Output the [X, Y] coordinate of the center of the cell containing the given text.  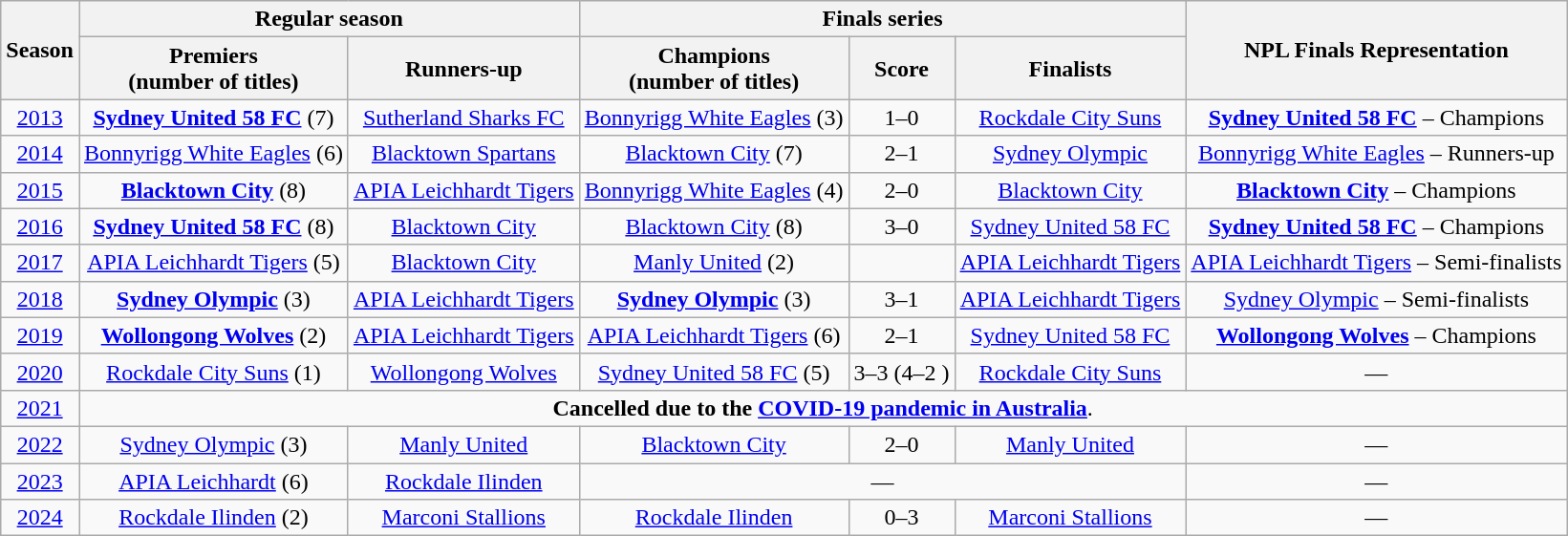
2018 [40, 299]
Premiers (number of titles) [213, 69]
2019 [40, 335]
Cancelled due to the COVID-19 pandemic in Australia. [822, 408]
Blacktown City – Champions [1376, 190]
2021 [40, 408]
Bonnyrigg White Eagles (4) [714, 190]
Sydney Olympic – Semi-finalists [1376, 299]
Regular season [329, 19]
Sydney United 58 FC (8) [213, 226]
2017 [40, 263]
3–0 [902, 226]
Finals series [883, 19]
3–3 (4–2 ) [902, 372]
APIA Leichhardt (6) [213, 481]
Runners-up [463, 69]
2016 [40, 226]
APIA Leichhardt Tigers (6) [714, 335]
Bonnyrigg White Eagles – Runners-up [1376, 154]
Sydney Olympic [1070, 154]
3–1 [902, 299]
Blacktown Spartans [463, 154]
2020 [40, 372]
Season [40, 50]
Blacktown City (7) [714, 154]
Sutherland Sharks FC [463, 118]
NPL Finals Representation [1376, 50]
Champions (number of titles) [714, 69]
Rockdale City Suns (1) [213, 372]
Wollongong Wolves – Champions [1376, 335]
2013 [40, 118]
Manly United (2) [714, 263]
Bonnyrigg White Eagles (6) [213, 154]
Wollongong Wolves (2) [213, 335]
1–0 [902, 118]
2022 [40, 444]
Score [902, 69]
APIA Leichhardt Tigers – Semi-finalists [1376, 263]
2015 [40, 190]
Finalists [1070, 69]
2024 [40, 518]
APIA Leichhardt Tigers (5) [213, 263]
2023 [40, 481]
Bonnyrigg White Eagles (3) [714, 118]
Sydney United 58 FC (7) [213, 118]
Sydney United 58 FC (5) [714, 372]
2014 [40, 154]
Rockdale Ilinden (2) [213, 518]
Wollongong Wolves [463, 372]
0–3 [902, 518]
